Provide the (X, Y) coordinate of the cell's center where the given text is located.  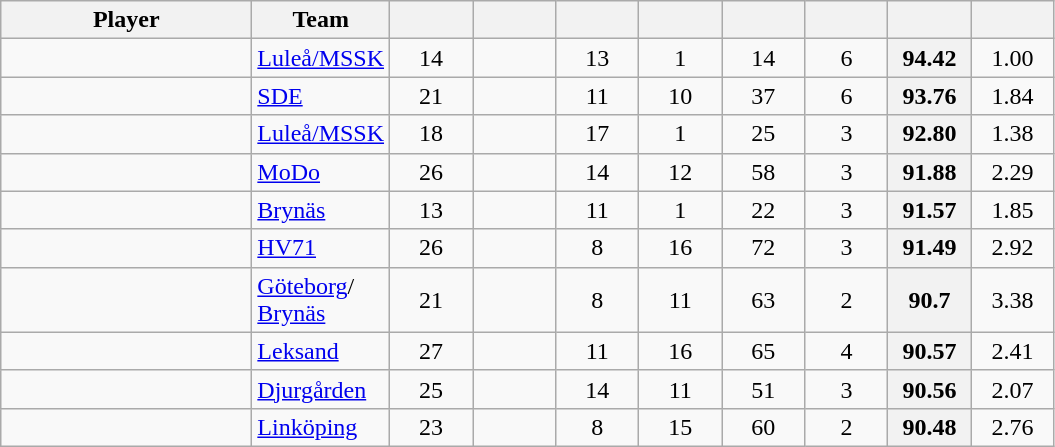
Djurgården (321, 389)
Team (321, 20)
12 (680, 172)
60 (764, 427)
91.57 (930, 210)
2.92 (1012, 248)
1.00 (1012, 58)
Brynäs (321, 210)
SDE (321, 96)
94.42 (930, 58)
17 (598, 134)
4 (846, 351)
63 (764, 300)
3.38 (1012, 300)
92.80 (930, 134)
91.49 (930, 248)
91.88 (930, 172)
HV71 (321, 248)
MoDo (321, 172)
Player (126, 20)
2.76 (1012, 427)
18 (432, 134)
2.41 (1012, 351)
Göteborg/Brynäs (321, 300)
72 (764, 248)
51 (764, 389)
22 (764, 210)
1.85 (1012, 210)
15 (680, 427)
2.29 (1012, 172)
90.48 (930, 427)
23 (432, 427)
58 (764, 172)
90.7 (930, 300)
1.84 (1012, 96)
Linköping (321, 427)
27 (432, 351)
93.76 (930, 96)
10 (680, 96)
90.57 (930, 351)
1.38 (1012, 134)
Leksand (321, 351)
90.56 (930, 389)
37 (764, 96)
2.07 (1012, 389)
65 (764, 351)
